Capture the cell that displays the provided text and extract its [x, y] central coordinate. 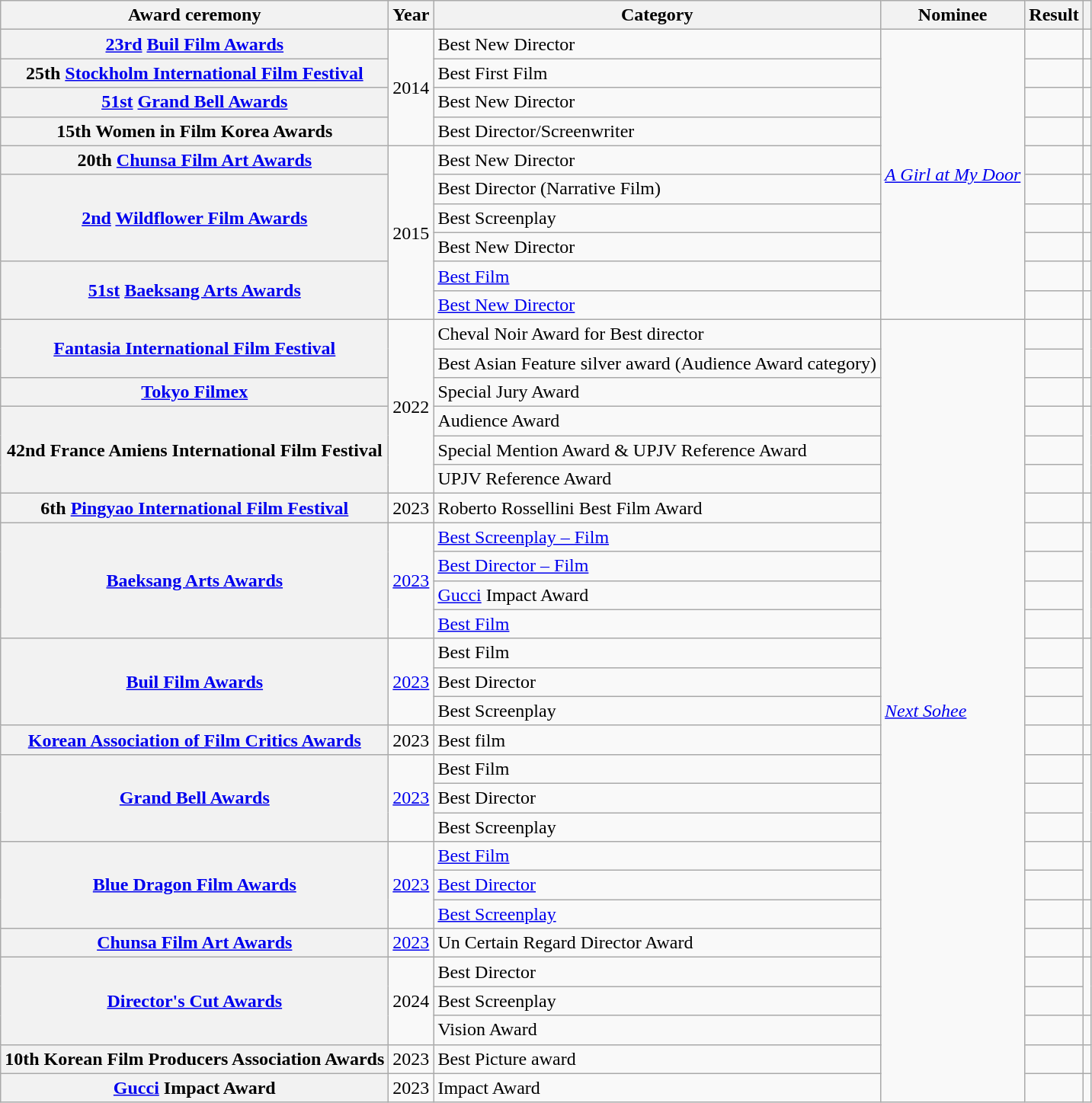
Cheval Noir Award for Best director [657, 334]
Best film [657, 740]
Special Mention Award & UPJV Reference Award [657, 450]
42nd France Amiens International Film Festival [195, 450]
Best Director – Film [657, 566]
Un Certain Regard Director Award [657, 943]
Impact Award [657, 1088]
Vision Award [657, 1030]
Roberto Rossellini Best Film Award [657, 508]
Nominee [953, 15]
Category [657, 15]
Director's Cut Awards [195, 1001]
10th Korean Film Producers Association Awards [195, 1059]
Audience Award [657, 421]
Best Picture award [657, 1059]
20th Chunsa Film Art Awards [195, 160]
Result [1054, 15]
Fantasia International Film Festival [195, 348]
2022 [412, 406]
2nd Wildflower Film Awards [195, 218]
25th Stockholm International Film Festival [195, 73]
Tokyo Filmex [195, 392]
15th Women in Film Korea Awards [195, 131]
Best Asian Feature silver award (Audience Award category) [657, 363]
6th Pingyao International Film Festival [195, 508]
2014 [412, 88]
A Girl at My Door [953, 175]
2024 [412, 1001]
Korean Association of Film Critics Awards [195, 740]
51st Baeksang Arts Awards [195, 290]
Best Director/Screenwriter [657, 131]
Best Screenplay – Film [657, 537]
Best First Film [657, 73]
Award ceremony [195, 15]
Baeksang Arts Awards [195, 580]
Buil Film Awards [195, 682]
Grand Bell Awards [195, 798]
2015 [412, 232]
Best Director (Narrative Film) [657, 189]
UPJV Reference Award [657, 479]
Next Sohee [953, 711]
51st Grand Bell Awards [195, 102]
Year [412, 15]
Blue Dragon Film Awards [195, 885]
Chunsa Film Art Awards [195, 943]
Special Jury Award [657, 392]
23rd Buil Film Awards [195, 44]
